Capture the cell that displays the provided text and extract its [x, y] central coordinate. 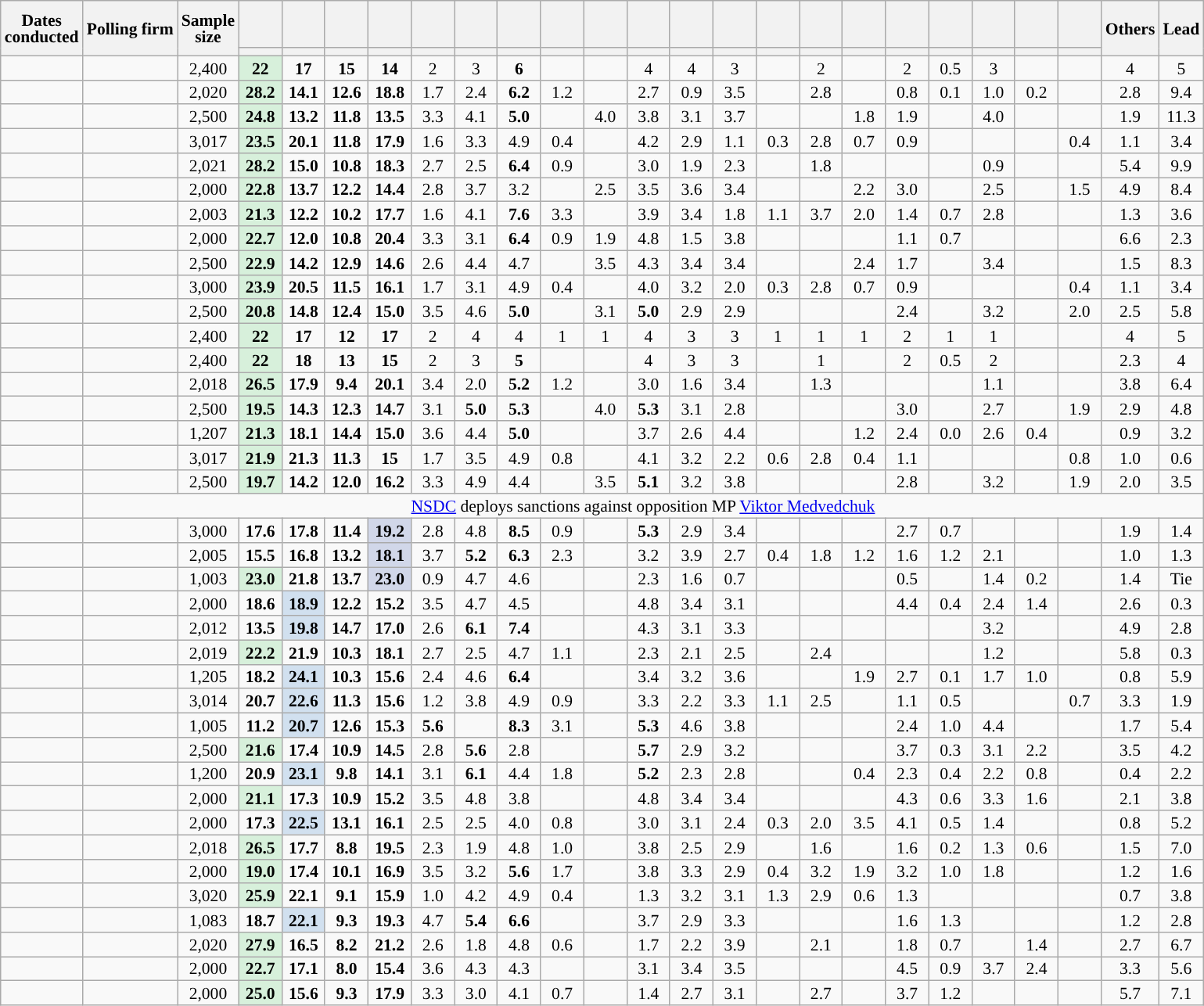
9.9 [1181, 166]
10.1 [346, 871]
16.5 [304, 945]
21.6 [260, 749]
8.0 [346, 968]
20.5 [304, 286]
25.0 [260, 993]
14.5 [390, 749]
Others [1130, 28]
25.9 [260, 896]
12.4 [346, 311]
23.1 [304, 774]
17.1 [304, 968]
15.3 [390, 726]
1,083 [208, 920]
22.5 [304, 823]
NSDC deploys sanctions against opposition MP Viktor Medvedchuk [643, 507]
12.3 [346, 408]
16.9 [390, 871]
15.9 [390, 896]
6.2 [519, 92]
19.7 [260, 482]
7.4 [519, 627]
27.9 [260, 945]
2,019 [208, 652]
19.0 [260, 871]
22.2 [260, 652]
Datesconducted [42, 28]
6.7 [1181, 945]
3,020 [208, 896]
8.5 [519, 530]
18.3 [390, 166]
19.2 [390, 530]
Tie [1181, 579]
18 [304, 360]
18.8 [390, 92]
24.8 [260, 117]
17.0 [390, 627]
20.8 [260, 311]
9.8 [346, 774]
13 [346, 360]
2,012 [208, 627]
21.2 [390, 945]
1,003 [208, 579]
5.1 [648, 482]
13.1 [346, 823]
Samplesize [208, 28]
16.8 [304, 555]
23.5 [260, 141]
2,005 [208, 555]
8.2 [346, 945]
18.2 [260, 676]
7.0 [1181, 846]
12.9 [346, 263]
15.5 [260, 555]
2,021 [208, 166]
11.5 [346, 286]
11.4 [346, 530]
24.1 [304, 676]
23.9 [260, 286]
19.3 [390, 920]
18.6 [260, 604]
15.4 [390, 968]
21.1 [260, 798]
5.9 [1181, 676]
12 [346, 336]
6 [519, 67]
17.8 [304, 530]
20.4 [390, 238]
14.8 [304, 311]
14.6 [390, 263]
1,005 [208, 726]
0.0 [950, 433]
21.8 [304, 579]
18.7 [260, 920]
11.2 [260, 726]
14.3 [304, 408]
2,003 [208, 214]
10.2 [346, 214]
18.9 [304, 604]
3,014 [208, 701]
16.2 [390, 482]
22.8 [260, 189]
7.6 [519, 214]
Lead [1181, 28]
8.4 [1181, 189]
Polling firm [130, 28]
20.9 [260, 774]
8.8 [346, 846]
19.8 [304, 627]
7.1 [1181, 993]
22.6 [304, 701]
22.9 [260, 263]
14 [390, 67]
1,205 [208, 676]
17.6 [260, 530]
1,207 [208, 433]
1,200 [208, 774]
6.3 [519, 555]
9.1 [346, 896]
